Return the (X, Y) coordinate for the center point of the cell that contains the specified text.  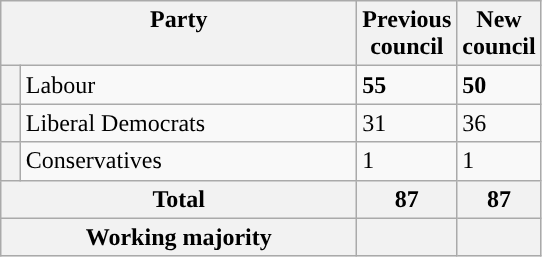
50 (499, 85)
Total (179, 199)
55 (407, 85)
Conservatives (188, 161)
Previous council (407, 34)
New council (499, 34)
31 (407, 123)
Labour (188, 85)
36 (499, 123)
Working majority (179, 237)
Party (179, 34)
Liberal Democrats (188, 123)
